Identify which cell holds the provided text, then report its [x, y] central coordinate. 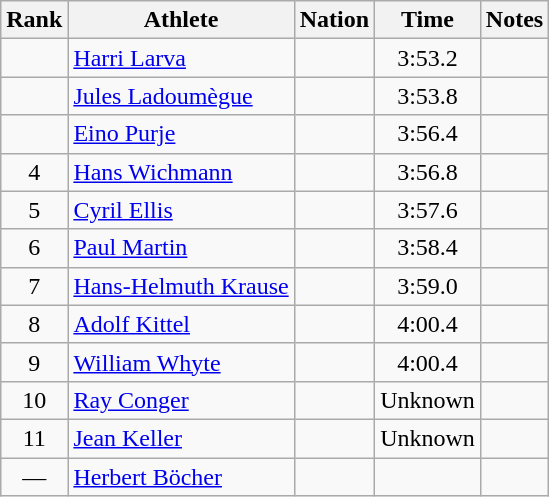
8 [34, 324]
3:53.2 [428, 58]
Jules Ladoumègue [181, 96]
6 [34, 248]
Athlete [181, 20]
3:58.4 [428, 248]
Ray Conger [181, 400]
Nation [334, 20]
3:59.0 [428, 286]
5 [34, 210]
Cyril Ellis [181, 210]
Jean Keller [181, 438]
Adolf Kittel [181, 324]
William Whyte [181, 362]
Hans-Helmuth Krause [181, 286]
7 [34, 286]
Hans Wichmann [181, 172]
3:56.8 [428, 172]
10 [34, 400]
— [34, 477]
Rank [34, 20]
4 [34, 172]
Time [428, 20]
Herbert Böcher [181, 477]
3:56.4 [428, 134]
9 [34, 362]
3:53.8 [428, 96]
11 [34, 438]
Paul Martin [181, 248]
3:57.6 [428, 210]
Harri Larva [181, 58]
Eino Purje [181, 134]
Notes [514, 20]
